Return (X, Y) of the center of cell containing provided text 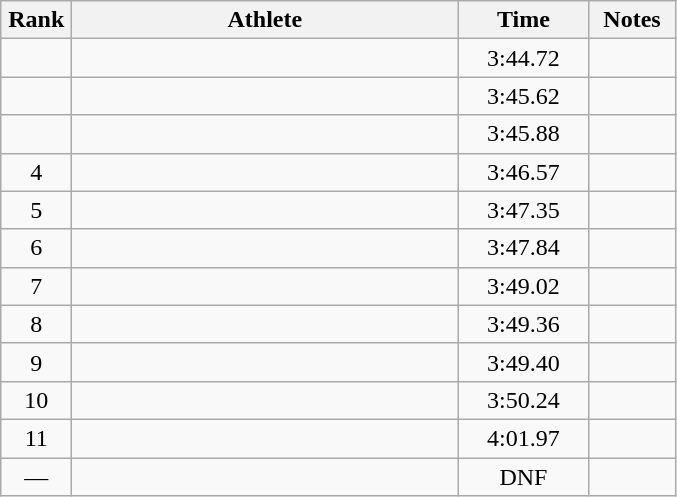
3:45.62 (524, 96)
Athlete (265, 20)
5 (36, 210)
4:01.97 (524, 438)
3:50.24 (524, 400)
11 (36, 438)
3:47.84 (524, 248)
3:49.02 (524, 286)
3:49.40 (524, 362)
10 (36, 400)
9 (36, 362)
Notes (632, 20)
3:45.88 (524, 134)
7 (36, 286)
8 (36, 324)
DNF (524, 477)
4 (36, 172)
Rank (36, 20)
3:46.57 (524, 172)
3:47.35 (524, 210)
3:44.72 (524, 58)
Time (524, 20)
6 (36, 248)
3:49.36 (524, 324)
— (36, 477)
